Identify which cell holds the provided text, then report its (X, Y) central coordinate. 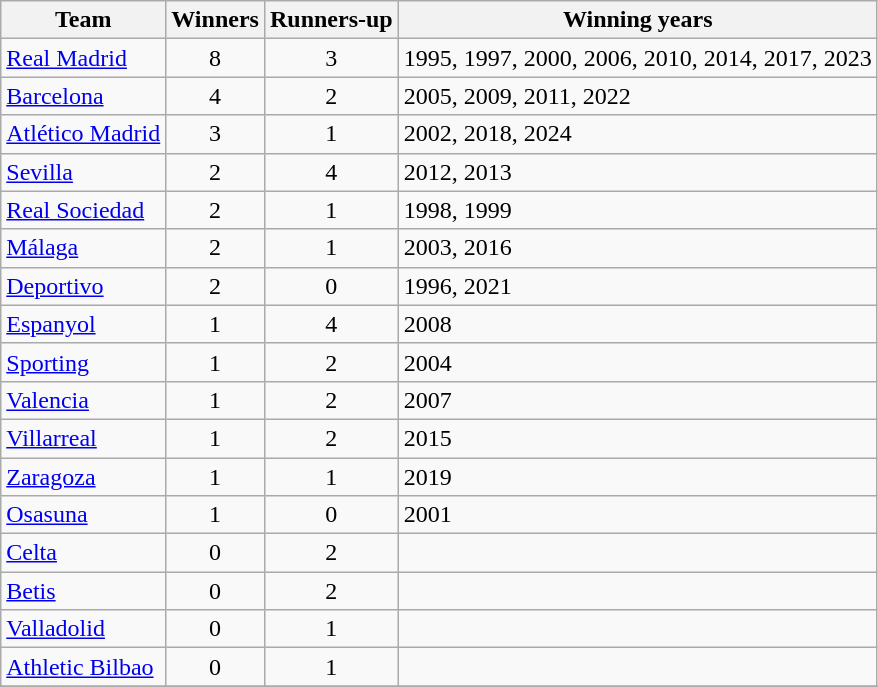
2003, 2016 (638, 248)
Betis (84, 591)
2001 (638, 515)
Deportivo (84, 286)
Team (84, 20)
Athletic Bilbao (84, 667)
Sevilla (84, 172)
Runners-up (331, 20)
2019 (638, 477)
2005, 2009, 2011, 2022 (638, 96)
Barcelona (84, 96)
8 (216, 58)
2002, 2018, 2024 (638, 134)
Valencia (84, 400)
2004 (638, 362)
2008 (638, 324)
Winning years (638, 20)
Sporting (84, 362)
Osasuna (84, 515)
Espanyol (84, 324)
Real Madrid (84, 58)
2012, 2013 (638, 172)
Valladolid (84, 629)
Villarreal (84, 438)
1998, 1999 (638, 210)
Atlético Madrid (84, 134)
2007 (638, 400)
1995, 1997, 2000, 2006, 2010, 2014, 2017, 2023 (638, 58)
Zaragoza (84, 477)
Málaga (84, 248)
2015 (638, 438)
Winners (216, 20)
1996, 2021 (638, 286)
Celta (84, 553)
Real Sociedad (84, 210)
